From the cell containing the given text, extract its center point as (X, Y) coordinate. 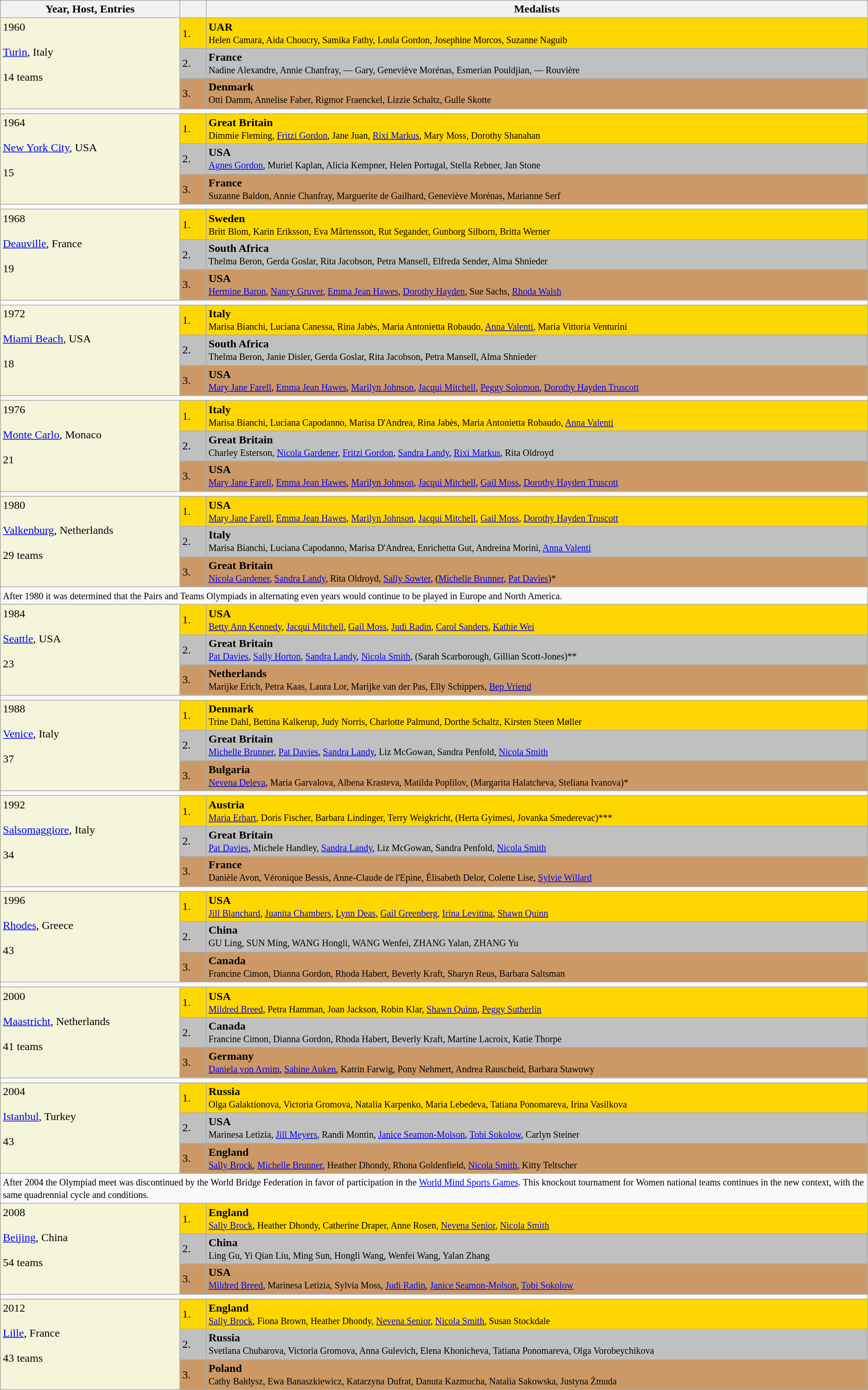
2004Istanbul, Turkey 43 (90, 1128)
1996Rhodes, Greece 43 (90, 937)
1988Venice, Italy 37 (90, 746)
1964New York City, USA 15 (90, 159)
FranceSuzanne Baldon, Annie Chanfray, Marguerite de Gailhard, Geneviève Morénas, Marianne Serf (537, 189)
2000Maastricht, Netherlands 41 teams (90, 1032)
ItalyMarisa Bianchi, Luciana Canessa, Rina Jabès, Maria Antonietta Robaudo, Anna Valenti, Maria Vittoria Venturini (537, 320)
Medalists (537, 9)
Year, Host, Entries (90, 9)
England Sally Brock, Heather Dhondy, Catherine Draper, Anne Rosen, Nevena Senior, Nicola Smith (537, 1219)
AustriaMaria Erhart, Doris Fischer, Barbara Lindinger, Terry Weigkricht, (Herta Gyimesi, Jovanka Smederevac)*** (537, 811)
1984Seattle, USA 23 (90, 649)
CanadaFrancine Cimon, Dianna Gordon, Rhoda Habert, Beverly Kraft, Sharyn Reus, Barbara Saltsman (537, 967)
UARHelen Camara, Aida Choucry, Samika Fathy, Loula Gordon, Josephine Morcos, Suzanne Naguib (537, 33)
England Sally Brock, Fiona Brown, Heather Dhondy, Nevena Senior, Nicola Smith, Susan Stockdale (537, 1314)
EnglandSally Brock, Michelle Brunner, Heather Dhondy, Rhona Goldenfield, Nicola Smith, Kitty Teltscher (537, 1159)
FranceDanièle Avon, Véronique Bessis, Anne-Claude de l'Epine, Élisabeth Delor, Colette Lise, Sylvie Willard (537, 871)
Great BritainMichelle Brunner, Pat Davies, Sandra Landy, Liz McGowan, Sandra Penfold, Nicola Smith (537, 746)
USABetty Ann Kennedy, Jacqui Mitchell, Gail Moss, Judi Radin, Carol Sanders, Kathie Wei (537, 620)
USAJill Blanchard, Juanita Chambers, Lynn Deas, Gail Greenberg, Irina Levitina, Shawn Quinn (537, 906)
1992Salsomaggiore, Italy 34 (90, 841)
ItalyMarisa Bianchi, Luciana Capodanno, Marisa D'Andrea, Enrichetta Gut, Andreina Morini, Anna Valenti (537, 542)
DenmarkOtti Damm, Annelise Faber, Rigmor Fraenckel, Lizzie Schaltz, Gulle Skotte (537, 94)
1968Deauville, France 19 (90, 254)
DenmarkTrine Dahl, Bettina Kalkerup, Judy Norris, Charlotte Palmund, Dorthe Schaltz, Kirsten Steen Møller (537, 715)
USAMary Jane Farell, Emma Jean Hawes, Marilyn Johnson, Jacqui Mitchell, Peggy Solomon, Dorothy Hayden Truscott (537, 380)
After 1980 it was determined that the Pairs and Teams Olympiads in alternating even years would continue to be played in Europe and North America. (434, 596)
2012Lille, France 43 teams (90, 1344)
SwedenBritt Blom, Karin Eriksson, Eva Mårtensson, Rut Segander, Gunborg Silborn, Britta Werner (537, 224)
South AfricaThelma Beron, Janie Disler, Gerda Goslar, Rita Jacobson, Petra Mansell, Alma Shnieder (537, 351)
1972Miami Beach, USA 18 (90, 351)
China Ling Gu, Yi Qian Liu, Ming Sun, Hongli Wang, Wenfei Wang, Yalan Zhang (537, 1249)
1960Turin, Italy 14 teams (90, 63)
ItalyMarisa Bianchi, Luciana Capodanno, Marisa D'Andrea, Rina Jabès, Maria Antonietta Robaudo, Anna Valenti (537, 416)
Great BritainPat Davies, Michele Handley, Sandra Landy, Liz McGowan, Sandra Penfold, Nicola Smith (537, 841)
Great BritainCharley Esterson, Nicola Gardener, Fritzi Gordon, Sandra Landy, Rixi Markus, Rita Oldroyd (537, 446)
Great BritainNicola Gardener, Sandra Landy, Rita Oldroyd, Sally Sowter, (Michelle Brunner, Pat Davies)* (537, 571)
Great BritainDimmie Fleming, Fritzi Gordon, Jane Juan, Rixi Markus, Mary Moss, Dorothy Shanahan (537, 129)
1980Valkenburg, Netherlands 29 teams (90, 542)
USAHermine Baron, Nancy Gruver, Emma Jean Hawes, Dorothy Hayden, Sue Sachs, Rhoda Walsh (537, 285)
USAMarinesa Letizia, Jill Meyers, Randi Montin, Janice Seamon-Molson, Tobi Sokolow, Carlyn Steiner (537, 1128)
CanadaFrancine Cimon, Dianna Gordon, Rhoda Habert, Beverly Kraft, Martine Lacroix, Katie Thorpe (537, 1032)
Great BritainPat Davies, Sally Horton, Sandra Landy, Nicola Smith, (Sarah Scarborough, Gillian Scott-Jones)** (537, 649)
Poland Cathy Bałdysz, Ewa Banaszkiewicz, Katarzyna Dufrat, Danuta Kazmucha, Natalia Sakowska, Justyna Żmuda (537, 1375)
ChinaGU Ling, SUN Ming, WANG Hongli, WANG Wenfei, ZHANG Yalan, ZHANG Yu (537, 937)
2008Beijing, China 54 teams (90, 1249)
Russia Svetlana Chubarova, Victoria Gromova, Anna Gulevich, Elena Khonicheva, Tatiana Ponomareva, Olga Vorobeychikova (537, 1344)
USAMildred Breed, Petra Hamman, Joan Jackson, Robin Klar, Shawn Quinn, Peggy Sutherlin (537, 1002)
USAAgnes Gordon, Muriel Kaplan, Alicia Kempner, Helen Portugal, Stella Rebner, Jan Stone (537, 159)
FranceNadine Alexandre, Annie Chanfray, — Gary, Geneviève Morénas, Esmerian Pouldjian, — Rouvière (537, 63)
RussiaOlga Galaktionova, Victoria Gromova, Natalia Karpenko, Maria Lebedeva, Tatiana Ponomareva, Irina Vasilkova (537, 1098)
NetherlandsMarijke Erich, Petra Kaas, Laura Lor, Marijke van der Pas, Elly Schippers, Bep Vriend (537, 680)
USA Mildred Breed, Marinesa Letizia, Sylvia Moss, Judi Radin, Janice Seamon-Molson, Tobi Sokolow (537, 1279)
1976Monte Carlo, Monaco 21 (90, 446)
South AfricaThelma Beron, Gerda Goslar, Rita Jacobson, Petra Mansell, Elfreda Sender, Alma Shnieder (537, 254)
GermanyDaniela von Arnim, Sabine Auken, Katrin Farwig, Pony Nehmert, Andrea Rauscheid, Barbara Stawowy (537, 1062)
BulgariaNevena Deleva, Maria Garvalova, Albena Krasteva, Matilda Poplilov, (Margarita Halatcheva, Steliana Ivanova)* (537, 775)
